Pinpoint the cell where the given text exists, returning its (X, Y) midpoint coordinate. 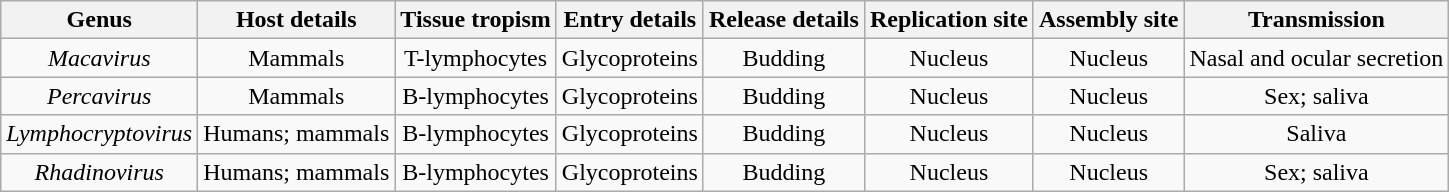
Percavirus (100, 96)
Entry details (630, 20)
T-lymphocytes (476, 58)
Transmission (1316, 20)
Assembly site (1108, 20)
Host details (296, 20)
Macavirus (100, 58)
Genus (100, 20)
Release details (784, 20)
Rhadinovirus (100, 172)
Saliva (1316, 134)
Replication site (948, 20)
Nasal and ocular secretion (1316, 58)
Lymphocryptovirus (100, 134)
Tissue tropism (476, 20)
